Find where the given text appears and provide that cell's center as (X, Y) coordinate. 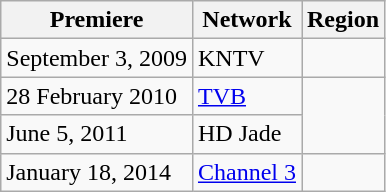
Network (246, 20)
Channel 3 (246, 172)
September 3, 2009 (97, 58)
June 5, 2011 (97, 134)
HD Jade (246, 134)
KNTV (246, 58)
January 18, 2014 (97, 172)
TVB (246, 96)
Region (344, 20)
Premiere (97, 20)
28 February 2010 (97, 96)
